Search for the cell housing the specified text and yield its [x, y] center coordinate. 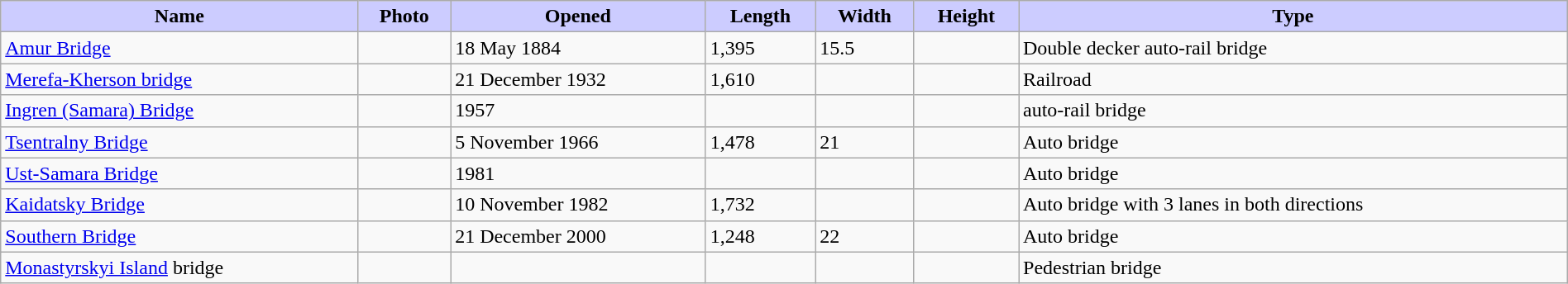
Name [179, 17]
Type [1293, 17]
Opened [579, 17]
auto-rail bridge [1293, 111]
1981 [579, 173]
22 [865, 236]
1,610 [761, 79]
5 November 1966 [579, 142]
1957 [579, 111]
Merefa-Kherson bridge [179, 79]
1,732 [761, 205]
Amur Bridge [179, 48]
15.5 [865, 48]
1,395 [761, 48]
Railroad [1293, 79]
21 December 1932 [579, 79]
Tsentralny Bridge [179, 142]
Kaidatsky Bridge [179, 205]
Length [761, 17]
21 [865, 142]
Width [865, 17]
Auto bridge with 3 lanes in both directions [1293, 205]
18 May 1884 [579, 48]
21 December 2000 [579, 236]
Ingren (Samara) Bridge [179, 111]
1,478 [761, 142]
Double decker auto-rail bridge [1293, 48]
1,248 [761, 236]
10 November 1982 [579, 205]
Height [966, 17]
Ust-Samara Bridge [179, 173]
Photo [404, 17]
Pedestrian bridge [1293, 267]
Southern Bridge [179, 236]
Monastyrskyi Island bridge [179, 267]
